Search for the cell housing the specified text and yield its [X, Y] center coordinate. 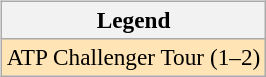
ATP Challenger Tour (1–2) [133, 57]
Legend [133, 20]
